Output the [X, Y] coordinate of the center of the cell containing the given text.  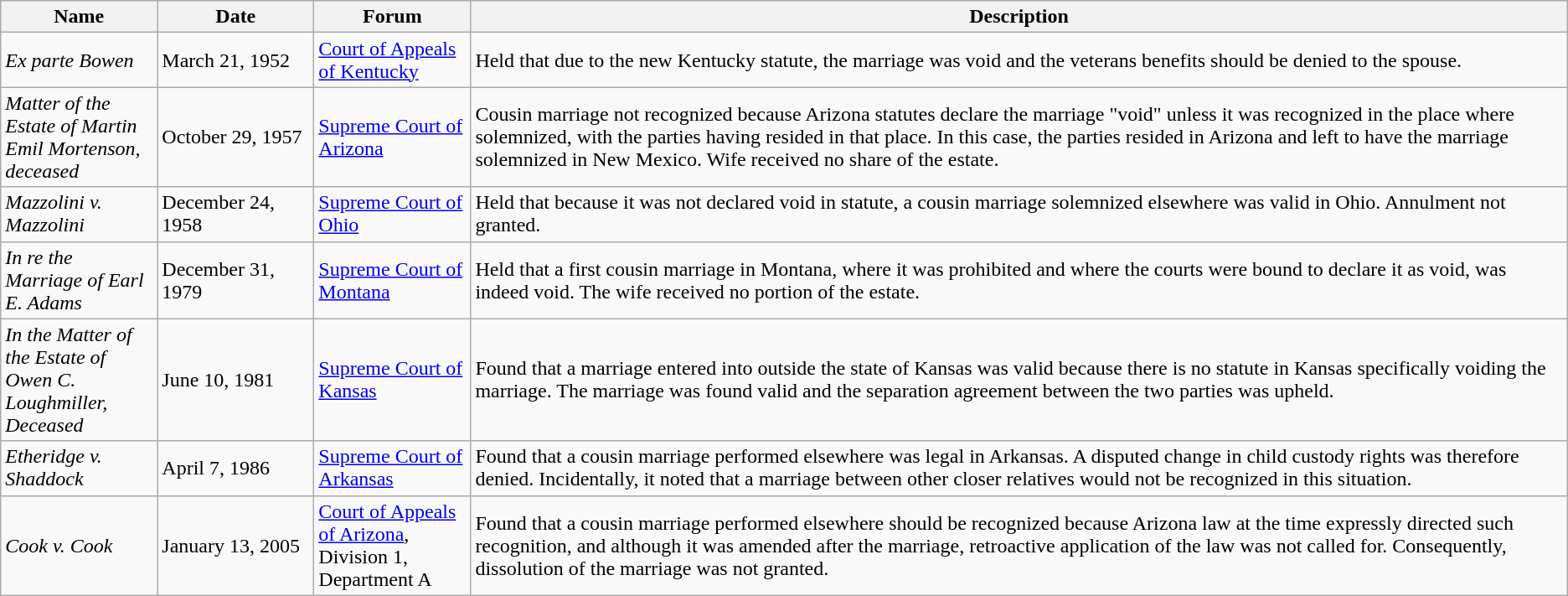
Supreme Court of Ohio [392, 215]
December 24, 1958 [236, 215]
Supreme Court of Arizona [392, 137]
June 10, 1981 [236, 380]
Date [236, 17]
Supreme Court of Arkansas [392, 468]
October 29, 1957 [236, 137]
Held that because it was not declared void in statute, a cousin marriage solemnized elsewhere was valid in Ohio. Annulment not granted. [1019, 215]
In the Matter of the Estate of Owen C. Loughmiller, Deceased [79, 380]
Mazzolini v. Mazzolini [79, 215]
Held that due to the new Kentucky statute, the marriage was void and the veterans benefits should be denied to the spouse. [1019, 60]
Ex parte Bowen [79, 60]
Court of Appeals of Kentucky [392, 60]
Forum [392, 17]
January 13, 2005 [236, 545]
Matter of the Estate of Martin Emil Mortenson, deceased [79, 137]
Supreme Court of Montana [392, 280]
Description [1019, 17]
Cook v. Cook [79, 545]
Supreme Court of Kansas [392, 380]
Etheridge v. Shaddock [79, 468]
In re the Marriage of Earl E. Adams [79, 280]
March 21, 1952 [236, 60]
Name [79, 17]
December 31, 1979 [236, 280]
Court of Appeals of Arizona, Division 1, Department A [392, 545]
April 7, 1986 [236, 468]
